From the cell containing the given text, extract its center point as (x, y) coordinate. 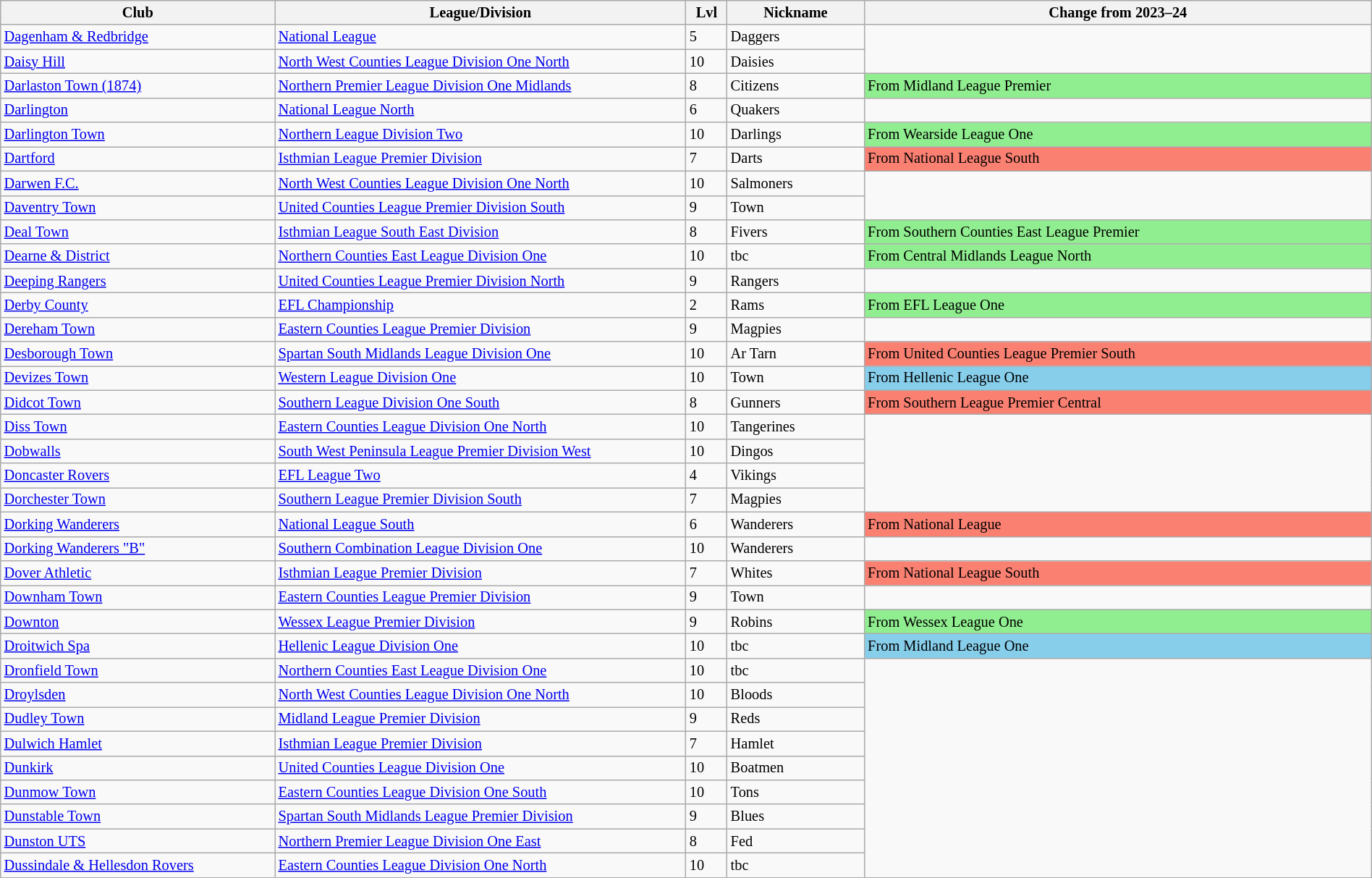
Lvl (706, 12)
Blues (796, 816)
Wessex League Premier Division (480, 622)
Daggers (796, 37)
Spartan South Midlands League Premier Division (480, 816)
Didcot Town (137, 402)
Dudley Town (137, 719)
From Midland League Premier (1117, 85)
Desborough Town (137, 354)
Citizens (796, 85)
4 (706, 476)
Deeping Rangers (137, 281)
Daisy Hill (137, 62)
Gunners (796, 402)
Nickname (796, 12)
Hamlet (796, 743)
Spartan South Midlands League Division One (480, 354)
Fed (796, 841)
Rangers (796, 281)
Droylsden (137, 695)
Fivers (796, 232)
Western League Division One (480, 378)
Darlings (796, 135)
Isthmian League South East Division (480, 232)
Change from 2023–24 (1117, 12)
Whites (796, 573)
National League North (480, 110)
Midland League Premier Division (480, 719)
Dunkirk (137, 768)
Dearne & District (137, 256)
Vikings (796, 476)
National League (480, 37)
From Central Midlands League North (1117, 256)
Dagenham & Redbridge (137, 37)
From United Counties League Premier South (1117, 354)
Darlington (137, 110)
Ar Tarn (796, 354)
From National League (1117, 524)
Robins (796, 622)
Dingos (796, 451)
From Southern League Premier Central (1117, 402)
Diss Town (137, 426)
Downham Town (137, 597)
Northern Premier League Division One Midlands (480, 85)
Derby County (137, 305)
Devizes Town (137, 378)
From Southern Counties East League Premier (1117, 232)
Daventry Town (137, 208)
Dartford (137, 159)
Bloods (796, 695)
Quakers (796, 110)
Dussindale & Hellesdon Rovers (137, 865)
Dereham Town (137, 329)
Salmoners (796, 183)
Downton (137, 622)
United Counties League Premier Division North (480, 281)
Daisies (796, 62)
5 (706, 37)
Dulwich Hamlet (137, 743)
From EFL League One (1117, 305)
Doncaster Rovers (137, 476)
Rams (796, 305)
EFL League Two (480, 476)
Hellenic League Division One (480, 646)
Dobwalls (137, 451)
Deal Town (137, 232)
Dunstable Town (137, 816)
Dorking Wanderers (137, 524)
Boatmen (796, 768)
Dronfield Town (137, 670)
Tons (796, 792)
From Wearside League One (1117, 135)
Southern League Premier Division South (480, 499)
United Counties League Premier Division South (480, 208)
2 (706, 305)
Darlington Town (137, 135)
League/Division (480, 12)
Dorchester Town (137, 499)
From Midland League One (1117, 646)
Northern League Division Two (480, 135)
From Wessex League One (1117, 622)
Eastern Counties League Division One South (480, 792)
From Hellenic League One (1117, 378)
Dunston UTS (137, 841)
Northern Premier League Division One East (480, 841)
Darlaston Town (1874) (137, 85)
South West Peninsula League Premier Division West (480, 451)
Darwen F.C. (137, 183)
Dunmow Town (137, 792)
Southern Combination League Division One (480, 549)
United Counties League Division One (480, 768)
Tangerines (796, 426)
Southern League Division One South (480, 402)
Droitwich Spa (137, 646)
Club (137, 12)
National League South (480, 524)
Darts (796, 159)
EFL Championship (480, 305)
Dover Athletic (137, 573)
Reds (796, 719)
Dorking Wanderers "B" (137, 549)
